Detect which cell encompasses the target text, then output its (x, y) center coordinate. 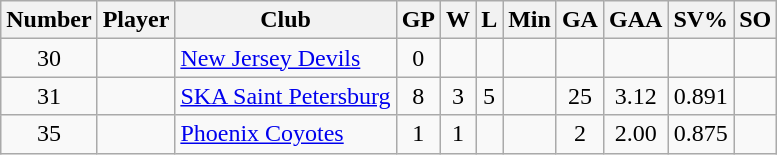
Player (136, 20)
GAA (635, 20)
31 (49, 96)
SKA Saint Petersburg (286, 96)
3.12 (635, 96)
35 (49, 134)
8 (418, 96)
2 (580, 134)
SO (756, 20)
Number (49, 20)
W (458, 20)
5 (490, 96)
0.875 (701, 134)
Club (286, 20)
L (490, 20)
30 (49, 58)
New Jersey Devils (286, 58)
Min (530, 20)
3 (458, 96)
25 (580, 96)
Phoenix Coyotes (286, 134)
0 (418, 58)
GP (418, 20)
2.00 (635, 134)
SV% (701, 20)
GA (580, 20)
0.891 (701, 96)
